Search for the cell housing the specified text and yield its [x, y] center coordinate. 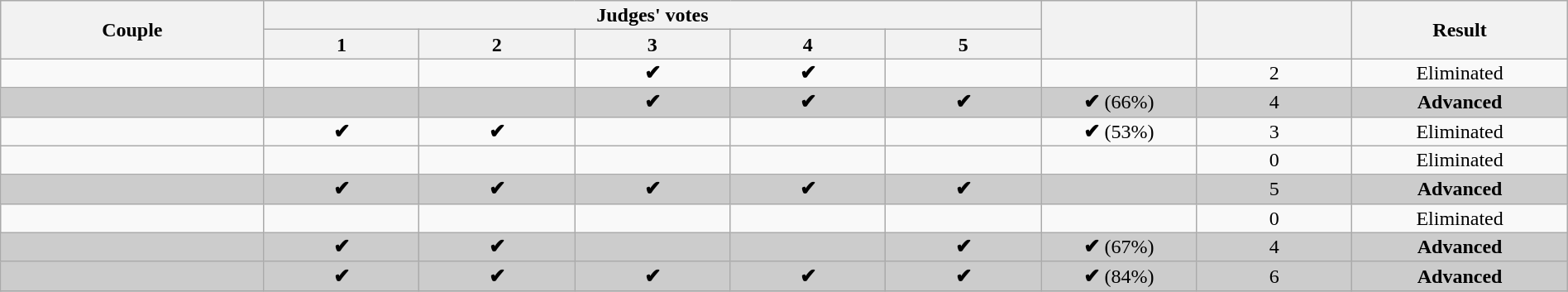
Result [1460, 30]
Judges' votes [653, 15]
1 [342, 45]
✔ (84%) [1119, 276]
✔ (66%) [1119, 103]
✔ (67%) [1119, 247]
Couple [132, 30]
6 [1274, 276]
✔ (53%) [1119, 131]
